Extract the [x, y] coordinate from the center of the cell holding the provided text.  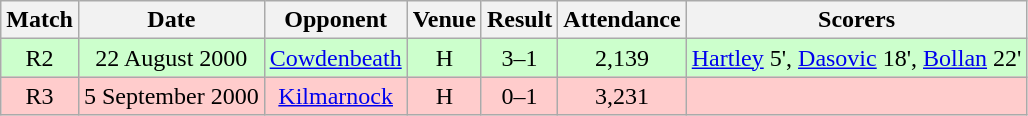
0–1 [519, 96]
3–1 [519, 58]
22 August 2000 [171, 58]
2,139 [622, 58]
Kilmarnock [336, 96]
R3 [40, 96]
Scorers [856, 20]
Cowdenbeath [336, 58]
5 September 2000 [171, 96]
Hartley 5', Dasovic 18', Bollan 22' [856, 58]
Date [171, 20]
3,231 [622, 96]
Attendance [622, 20]
Match [40, 20]
Opponent [336, 20]
Venue [444, 20]
R2 [40, 58]
Result [519, 20]
